Output the [X, Y] coordinate of the center of the cell containing the given text.  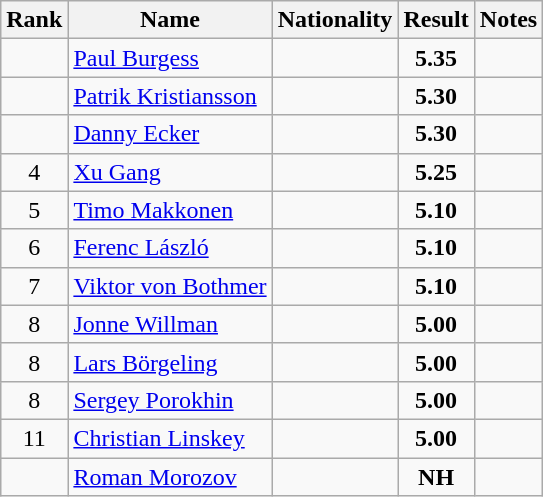
Nationality [335, 20]
Danny Ecker [170, 134]
Name [170, 20]
7 [34, 286]
Lars Börgeling [170, 362]
Xu Gang [170, 172]
Timo Makkonen [170, 210]
Roman Morozov [170, 477]
5.25 [436, 172]
11 [34, 438]
Patrik Kristiansson [170, 96]
5 [34, 210]
Notes [508, 20]
4 [34, 172]
Christian Linskey [170, 438]
Jonne Willman [170, 324]
5.35 [436, 58]
Paul Burgess [170, 58]
NH [436, 477]
Viktor von Bothmer [170, 286]
Ferenc László [170, 248]
Sergey Porokhin [170, 400]
6 [34, 248]
Rank [34, 20]
Result [436, 20]
